Provide the (X, Y) coordinate of the cell's center where the given text is located.  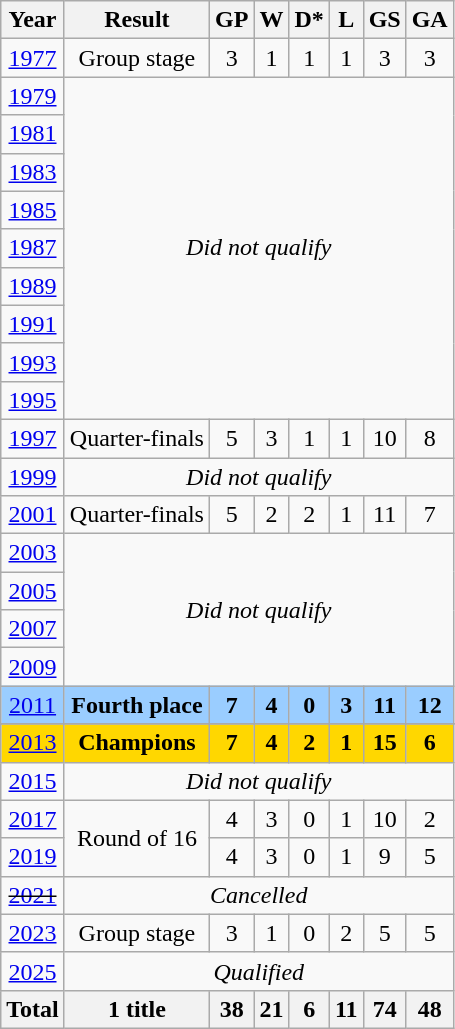
Total (33, 1009)
9 (384, 857)
1999 (33, 477)
1985 (33, 210)
8 (430, 438)
48 (430, 1009)
15 (384, 743)
1 title (136, 1009)
Champions (136, 743)
2001 (33, 515)
2017 (33, 819)
38 (231, 1009)
1979 (33, 96)
1981 (33, 134)
2019 (33, 857)
GS (384, 20)
2013 (33, 743)
2025 (33, 971)
2021 (33, 895)
Fourth place (136, 705)
2011 (33, 705)
Round of 16 (136, 838)
2007 (33, 629)
1987 (33, 248)
W (272, 20)
2003 (33, 553)
GA (430, 20)
21 (272, 1009)
Year (33, 20)
1991 (33, 324)
1989 (33, 286)
2005 (33, 591)
2023 (33, 933)
Cancelled (258, 895)
1997 (33, 438)
2015 (33, 781)
12 (430, 705)
1995 (33, 400)
Result (136, 20)
Qualified (258, 971)
GP (231, 20)
1993 (33, 362)
2009 (33, 667)
74 (384, 1009)
D* (309, 20)
1983 (33, 172)
L (346, 20)
1977 (33, 58)
